Output the [x, y] coordinate of the center of the cell containing the given text.  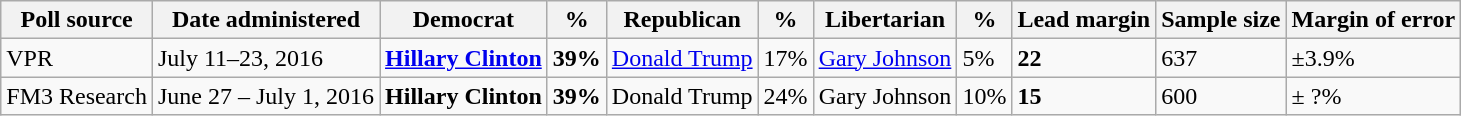
Poll source [77, 20]
637 [1221, 58]
Democrat [464, 20]
10% [984, 96]
600 [1221, 96]
Republican [682, 20]
15 [1084, 96]
Date administered [266, 20]
± ?% [1374, 96]
Libertarian [885, 20]
VPR [77, 58]
June 27 – July 1, 2016 [266, 96]
24% [786, 96]
5% [984, 58]
17% [786, 58]
Margin of error [1374, 20]
Lead margin [1084, 20]
FM3 Research [77, 96]
22 [1084, 58]
Sample size [1221, 20]
July 11–23, 2016 [266, 58]
±3.9% [1374, 58]
